Capture the cell that displays the provided text and extract its (x, y) central coordinate. 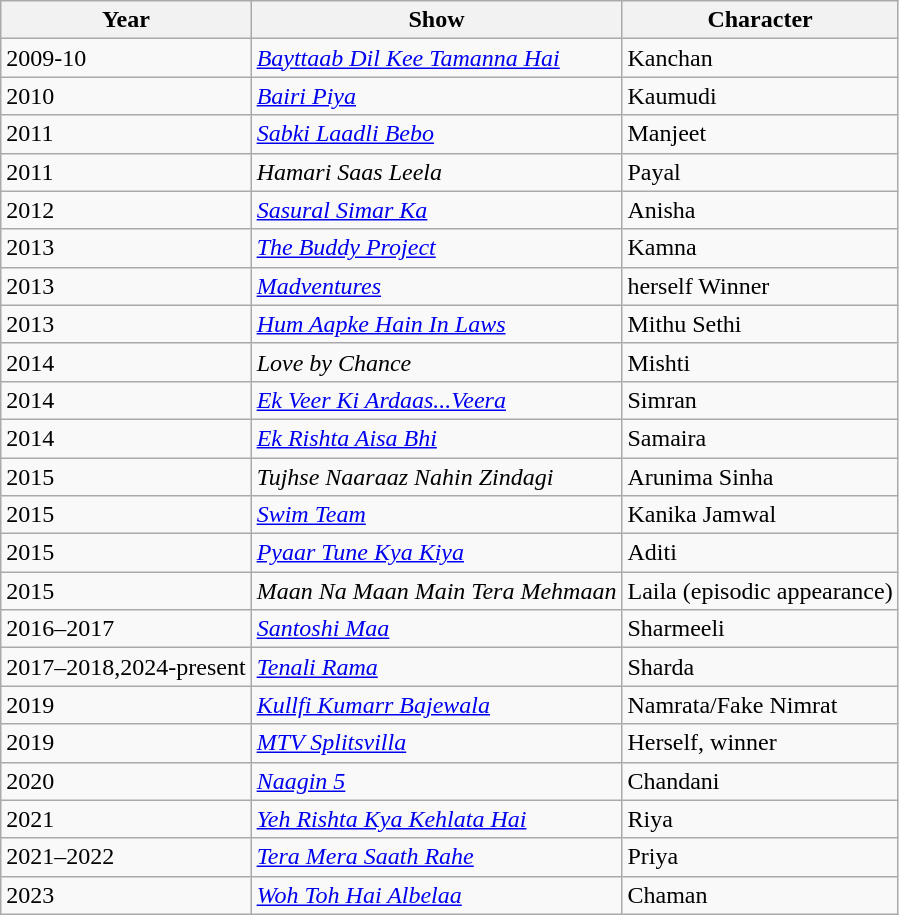
Ek Rishta Aisa Bhi (436, 438)
Madventures (436, 286)
2012 (126, 210)
Yeh Rishta Kya Kehlata Hai (436, 819)
Kaumudi (760, 96)
2023 (126, 895)
Tenali Rama (436, 667)
Manjeet (760, 134)
Sharmeeli (760, 629)
Mishti (760, 362)
Namrata/Fake Nimrat (760, 705)
Bairi Piya (436, 96)
Chaman (760, 895)
Sasural Simar Ka (436, 210)
2009-10 (126, 58)
2016–2017 (126, 629)
Kamna (760, 248)
Maan Na Maan Main Tera Mehmaan (436, 591)
Santoshi Maa (436, 629)
Kanika Jamwal (760, 515)
Character (760, 20)
2010 (126, 96)
Tera Mera Saath Rahe (436, 857)
Show (436, 20)
Kanchan (760, 58)
Simran (760, 400)
Year (126, 20)
Mithu Sethi (760, 324)
Bayttaab Dil Kee Tamanna Hai (436, 58)
Chandani (760, 781)
2021 (126, 819)
Sabki Laadli Bebo (436, 134)
Hamari Saas Leela (436, 172)
herself Winner (760, 286)
Payal (760, 172)
Sharda (760, 667)
Aditi (760, 553)
The Buddy Project (436, 248)
Hum Aapke Hain In Laws (436, 324)
Arunima Sinha (760, 477)
Laila (episodic appearance) (760, 591)
Tujhse Naaraaz Nahin Zindagi (436, 477)
Priya (760, 857)
Riya (760, 819)
MTV Splitsvilla (436, 743)
Naagin 5 (436, 781)
Herself, winner (760, 743)
Woh Toh Hai Albelaa (436, 895)
2017–2018,2024-present (126, 667)
2020 (126, 781)
Anisha (760, 210)
Kullfi Kumarr Bajewala (436, 705)
Ek Veer Ki Ardaas...Veera (436, 400)
Pyaar Tune Kya Kiya (436, 553)
Love by Chance (436, 362)
Swim Team (436, 515)
2021–2022 (126, 857)
Samaira (760, 438)
